Detect which cell encompasses the target text, then output its (X, Y) center coordinate. 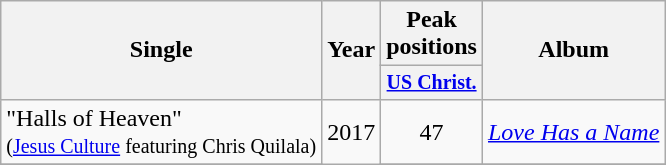
"Halls of Heaven" (Jesus Culture featuring Chris Quilala) (162, 132)
Love Has a Name (573, 132)
47 (432, 132)
Peakpositions (432, 34)
Year (352, 50)
US Christ. (432, 82)
Single (162, 50)
2017 (352, 132)
Album (573, 50)
